Pinpoint the cell where the given text exists, returning its (x, y) midpoint coordinate. 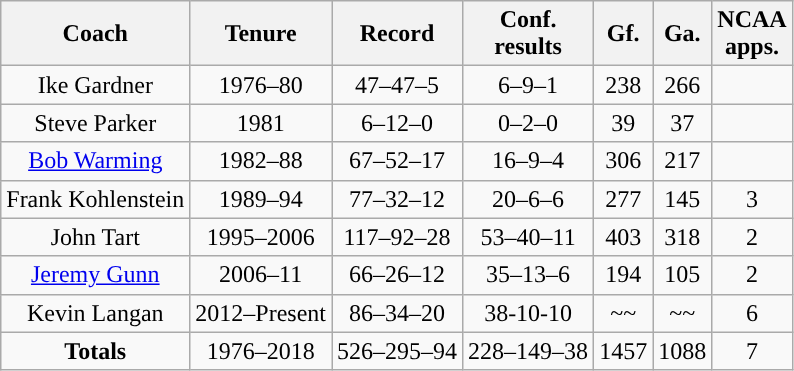
Kevin Langan (96, 313)
117–92–28 (398, 237)
105 (682, 275)
1995–2006 (261, 237)
1457 (624, 351)
1982–88 (261, 161)
16–9–4 (528, 161)
86–34–20 (398, 313)
6–12–0 (398, 123)
1088 (682, 351)
Gf. (624, 34)
39 (624, 123)
526–295–94 (398, 351)
145 (682, 199)
Frank Kohlenstein (96, 199)
2012–Present (261, 313)
Bob Warming (96, 161)
1981 (261, 123)
3 (752, 199)
306 (624, 161)
67–52–17 (398, 161)
Ike Gardner (96, 85)
1989–94 (261, 199)
53–40–11 (528, 237)
6 (752, 313)
77–32–12 (398, 199)
266 (682, 85)
7 (752, 351)
1976–80 (261, 85)
35–13–6 (528, 275)
238 (624, 85)
John Tart (96, 237)
0–2–0 (528, 123)
NCAAapps. (752, 34)
20–6–6 (528, 199)
318 (682, 237)
1976–2018 (261, 351)
194 (624, 275)
Ga. (682, 34)
47–47–5 (398, 85)
38-10-10 (528, 313)
228–149–38 (528, 351)
Jeremy Gunn (96, 275)
Conf.results (528, 34)
66–26–12 (398, 275)
37 (682, 123)
Record (398, 34)
Coach (96, 34)
217 (682, 161)
6–9–1 (528, 85)
Totals (96, 351)
Steve Parker (96, 123)
Tenure (261, 34)
403 (624, 237)
2006–11 (261, 275)
277 (624, 199)
